Find where the given text appears and provide that cell's center as [X, Y] coordinate. 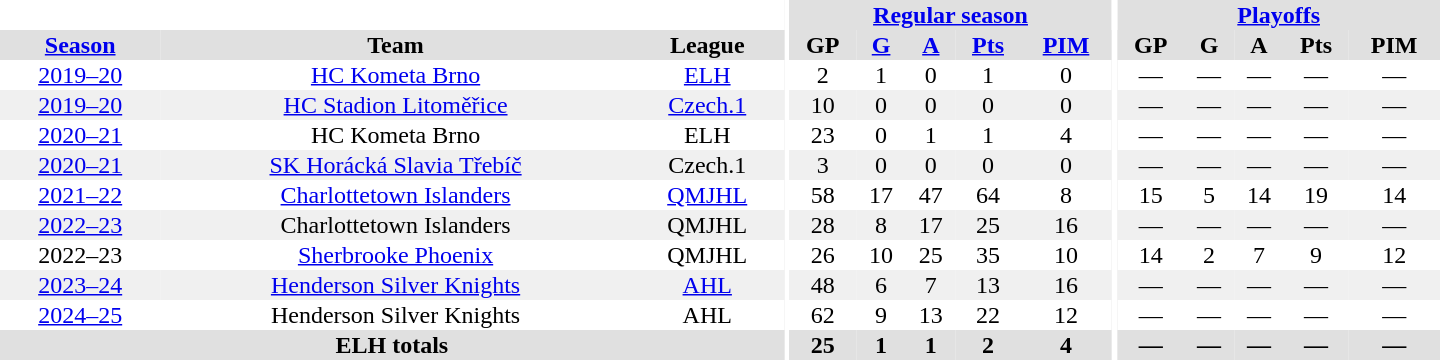
League [708, 45]
64 [988, 195]
2024–25 [80, 315]
2023–24 [80, 285]
SK Horácká Slavia Třebíč [395, 165]
6 [881, 285]
Season [80, 45]
22 [988, 315]
19 [1316, 195]
26 [822, 255]
58 [822, 195]
Playoffs [1278, 15]
Sherbrooke Phoenix [395, 255]
HC Stadion Litoměřice [395, 105]
2021–22 [80, 195]
3 [822, 165]
62 [822, 315]
Team [395, 45]
5 [1209, 195]
35 [988, 255]
48 [822, 285]
Regular season [950, 15]
47 [931, 195]
15 [1150, 195]
23 [822, 135]
ELH totals [392, 345]
28 [822, 225]
